Scan for the cell matching the given text and deliver its (X, Y) coordinate at center. 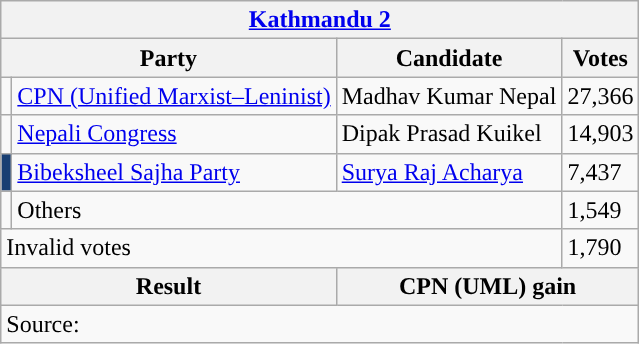
Surya Raj Acharya (449, 172)
Madhav Kumar Nepal (449, 96)
Result (168, 286)
Bibeksheel Sajha Party (174, 172)
27,366 (600, 96)
Nepali Congress (174, 134)
Votes (600, 58)
CPN (Unified Marxist–Leninist) (174, 96)
Party (168, 58)
Dipak Prasad Kuikel (449, 134)
14,903 (600, 134)
Kathmandu 2 (320, 20)
7,437 (600, 172)
Others (287, 210)
Invalid votes (282, 248)
1,790 (600, 248)
CPN (UML) gain (488, 286)
Candidate (449, 58)
1,549 (600, 210)
Source: (320, 324)
